Provide the [X, Y] coordinate of the cell's center where the given text is located.  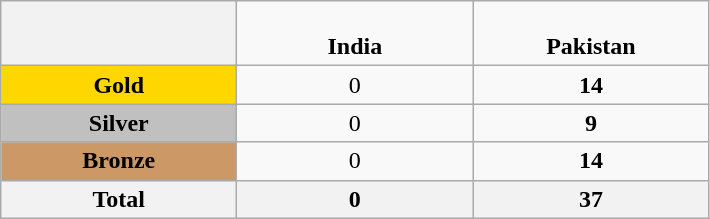
Bronze [119, 161]
9 [591, 123]
Total [119, 199]
India [355, 34]
Silver [119, 123]
Pakistan [591, 34]
37 [591, 199]
Gold [119, 85]
